Return the (x, y) coordinate for the center point of the cell that contains the specified text.  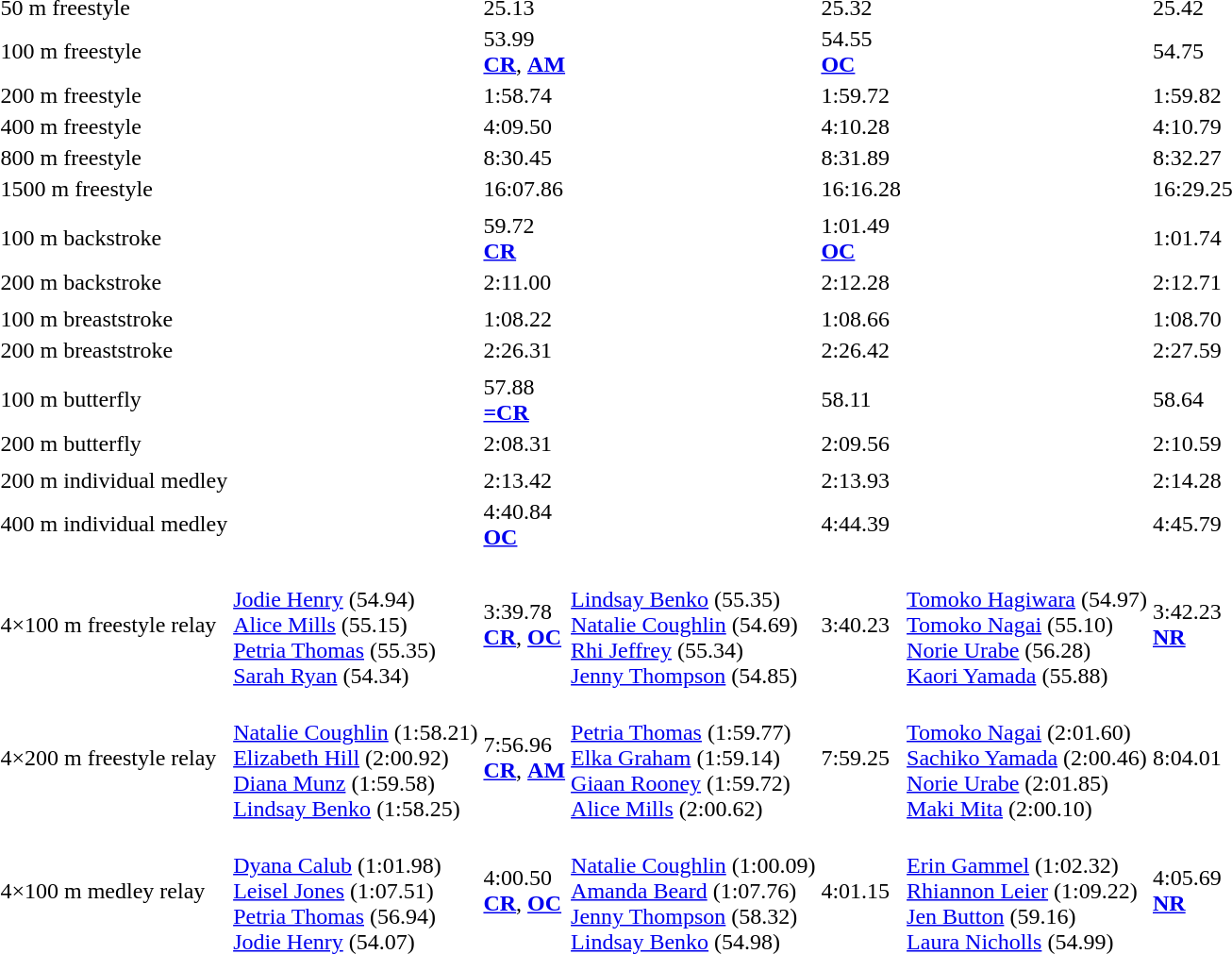
2:13.93 (861, 480)
2:09.56 (861, 444)
Natalie Coughlin (1:58.21)Elizabeth Hill (2:00.92)Diana Munz (1:59.58)Lindsay Benko (1:58.25) (356, 758)
2:08.31 (524, 444)
3:39.78CR, OC (524, 625)
Petria Thomas (1:59.77)Elka Graham (1:59.14)Giaan Rooney (1:59.72)Alice Mills (2:00.62) (693, 758)
Jodie Henry (54.94)Alice Mills (55.15)Petria Thomas (55.35)Sarah Ryan (54.34) (356, 625)
3:40.23 (861, 625)
1:08.66 (861, 319)
4:10.28 (861, 126)
2:13.42 (524, 480)
4:40.84OC (524, 525)
8:30.45 (524, 158)
1:58.74 (524, 95)
16:07.86 (524, 189)
7:56.96CR, AM (524, 758)
58.11 (861, 400)
1:59.72 (861, 95)
2:26.31 (524, 350)
54.55OC (861, 51)
7:59.25 (861, 758)
16:16.28 (861, 189)
1:01.49OC (861, 238)
2:11.00 (524, 282)
Lindsay Benko (55.35)Natalie Coughlin (54.69)Rhi Jeffrey (55.34)Jenny Thompson (54.85) (693, 625)
2:12.28 (861, 282)
53.99CR, AM (524, 51)
4:09.50 (524, 126)
59.72CR (524, 238)
Tomoko Nagai (2:01.60)Sachiko Yamada (2:00.46)Norie Urabe (2:01.85)Maki Mita (2:00.10) (1027, 758)
2:26.42 (861, 350)
4:44.39 (861, 525)
Tomoko Hagiwara (54.97)Tomoko Nagai (55.10)Norie Urabe (56.28)Kaori Yamada (55.88) (1027, 625)
8:31.89 (861, 158)
57.88=CR (524, 400)
1:08.22 (524, 319)
